Provide the (X, Y) coordinate of the cell's center where the given text is located.  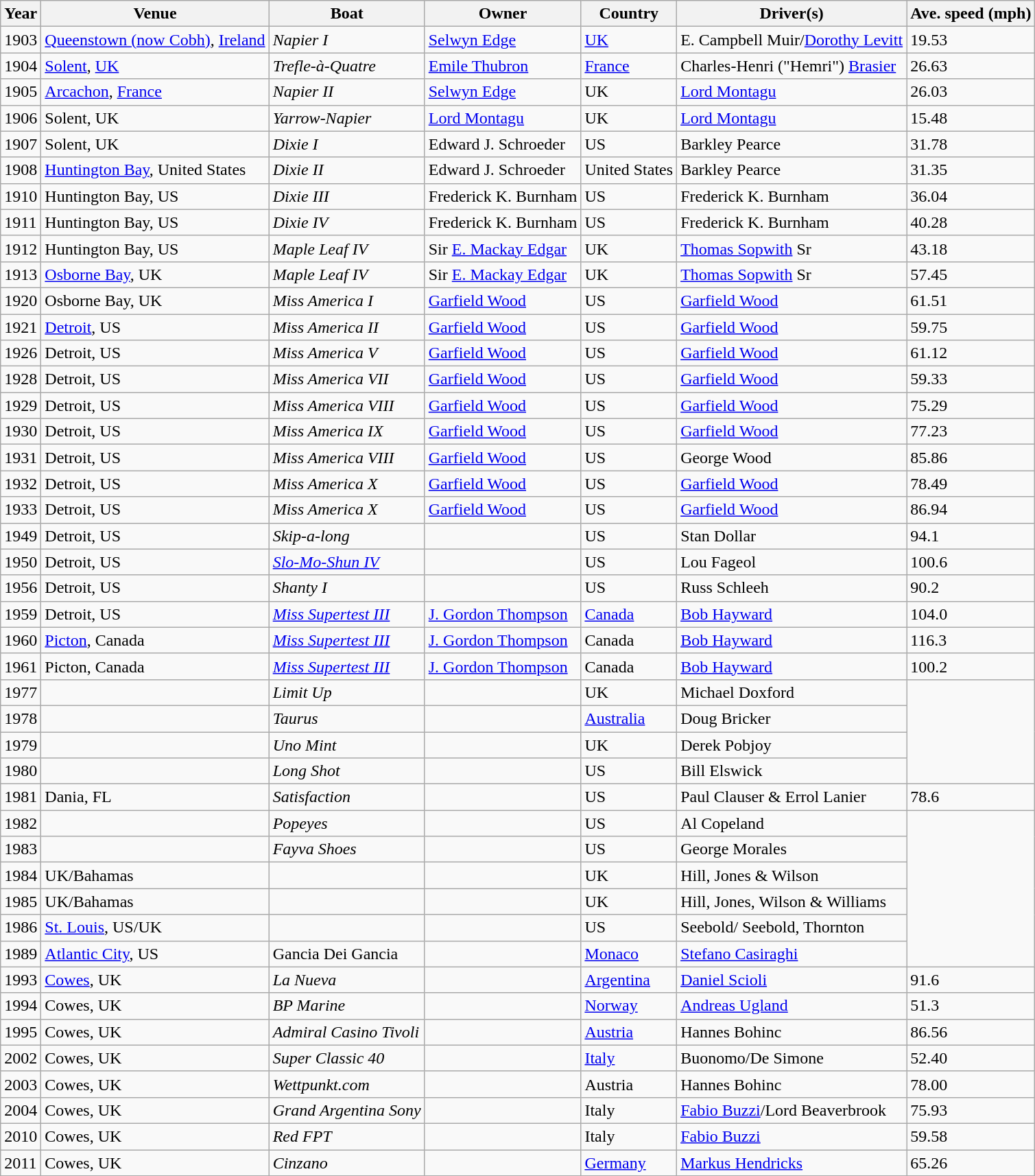
1907 (21, 144)
Stefano Casiraghi (792, 954)
Gancia Dei Gancia (347, 954)
1912 (21, 248)
100.2 (971, 666)
Skip-a-long (347, 536)
Monaco (629, 954)
15.48 (971, 118)
Charles-Henri ("Hemri") Brasier (792, 66)
31.78 (971, 144)
85.86 (971, 458)
78.6 (971, 797)
Dania, FL (155, 797)
1904 (21, 66)
Russ Schleeh (792, 588)
1950 (21, 562)
Wettpunkt.com (347, 1084)
Driver(s) (792, 14)
31.35 (971, 170)
1995 (21, 1032)
59.58 (971, 1136)
Dixie III (347, 196)
France (629, 66)
1956 (21, 588)
19.53 (971, 40)
1905 (21, 92)
1911 (21, 222)
La Nueva (347, 980)
Fabio Buzzi (792, 1136)
1933 (21, 510)
Seebold/ Seebold, Thornton (792, 928)
2003 (21, 1084)
1980 (21, 771)
94.1 (971, 536)
Dixie IV (347, 222)
61.12 (971, 353)
1928 (21, 379)
1979 (21, 744)
George Morales (792, 849)
Boat (347, 14)
1949 (21, 536)
1906 (21, 118)
Atlantic City, US (155, 954)
Napier II (347, 92)
Hill, Jones, Wilson & Williams (792, 902)
Trefle-à-Quatre (347, 66)
Miss America I (347, 301)
1981 (21, 797)
Long Shot (347, 771)
90.2 (971, 588)
Taurus (347, 718)
2010 (21, 1136)
Queenstown (now Cobh), Ireland (155, 40)
Limit Up (347, 692)
St. Louis, US/UK (155, 928)
116.3 (971, 640)
Cinzano (347, 1163)
Australia (629, 718)
77.23 (971, 432)
Fabio Buzzi/Lord Beaverbrook (792, 1110)
Satisfaction (347, 797)
104.0 (971, 614)
1993 (21, 980)
Emile Thubron (503, 66)
Miss America II (347, 327)
Napier I (347, 40)
52.40 (971, 1058)
Red FPT (347, 1136)
1910 (21, 196)
Grand Argentina Sony (347, 1110)
1908 (21, 170)
1985 (21, 902)
1989 (21, 954)
George Wood (792, 458)
Miss America V (347, 353)
75.93 (971, 1110)
1960 (21, 640)
Owner (503, 14)
86.56 (971, 1032)
Norway (629, 1006)
Admiral Casino Tivoli (347, 1032)
Bill Elswick (792, 771)
Al Copeland (792, 823)
1982 (21, 823)
Shanty I (347, 588)
26.03 (971, 92)
Markus Hendricks (792, 1163)
65.26 (971, 1163)
Dixie II (347, 170)
2002 (21, 1058)
1931 (21, 458)
75.29 (971, 405)
Super Classic 40 (347, 1058)
Country (629, 14)
Lou Fageol (792, 562)
1994 (21, 1006)
59.33 (971, 379)
1978 (21, 718)
Derek Pobjoy (792, 744)
Uno Mint (347, 744)
86.94 (971, 510)
Paul Clauser & Errol Lanier (792, 797)
Andreas Ugland (792, 1006)
61.51 (971, 301)
57.45 (971, 274)
2004 (21, 1110)
Huntington Bay, United States (155, 170)
Miss America VII (347, 379)
1903 (21, 40)
Year (21, 14)
51.3 (971, 1006)
78.49 (971, 484)
BP Marine (347, 1006)
1983 (21, 849)
Michael Doxford (792, 692)
1920 (21, 301)
Slo-Mo-Shun IV (347, 562)
Doug Bricker (792, 718)
1913 (21, 274)
Buonomo/De Simone (792, 1058)
Stan Dollar (792, 536)
26.63 (971, 66)
91.6 (971, 980)
1986 (21, 928)
1930 (21, 432)
1926 (21, 353)
36.04 (971, 196)
Ave. speed (mph) (971, 14)
Dixie I (347, 144)
Arcachon, France (155, 92)
2011 (21, 1163)
Venue (155, 14)
Argentina (629, 980)
1961 (21, 666)
1929 (21, 405)
Hill, Jones & Wilson (792, 875)
1977 (21, 692)
Miss America IX (347, 432)
1984 (21, 875)
100.6 (971, 562)
Fayva Shoes (347, 849)
40.28 (971, 222)
Popeyes (347, 823)
1959 (21, 614)
59.75 (971, 327)
Daniel Scioli (792, 980)
1921 (21, 327)
Yarrow-Napier (347, 118)
Germany (629, 1163)
United States (629, 170)
E. Campbell Muir/Dorothy Levitt (792, 40)
78.00 (971, 1084)
43.18 (971, 248)
1932 (21, 484)
